Return (x, y) of the center of cell containing provided text 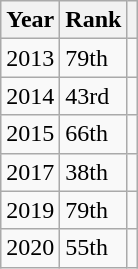
2015 (30, 134)
2019 (30, 210)
Rank (94, 20)
2013 (30, 58)
66th (94, 134)
43rd (94, 96)
2017 (30, 172)
38th (94, 172)
2014 (30, 96)
Year (30, 20)
55th (94, 248)
2020 (30, 248)
